Find where the given text appears and provide that cell's center as [X, Y] coordinate. 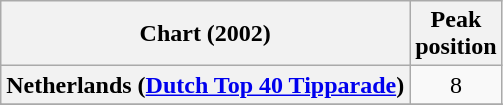
Chart (2002) [206, 34]
Peakposition [456, 34]
8 [456, 85]
Netherlands (Dutch Top 40 Tipparade) [206, 85]
